Identify which cell holds the provided text, then report its (x, y) central coordinate. 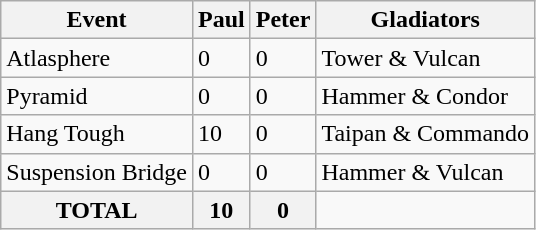
Atlasphere (97, 58)
Tower & Vulcan (426, 58)
Pyramid (97, 96)
Paul (221, 20)
Event (97, 20)
TOTAL (97, 210)
Gladiators (426, 20)
Hammer & Condor (426, 96)
Peter (283, 20)
Taipan & Commando (426, 134)
Hammer & Vulcan (426, 172)
Suspension Bridge (97, 172)
Hang Tough (97, 134)
